Find where the given text appears and provide that cell's center as (X, Y) coordinate. 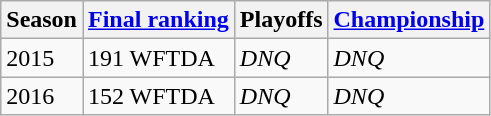
2015 (42, 58)
2016 (42, 96)
Championship (409, 20)
152 WFTDA (158, 96)
Final ranking (158, 20)
Playoffs (281, 20)
Season (42, 20)
191 WFTDA (158, 58)
